Detect which cell encompasses the target text, then output its [X, Y] center coordinate. 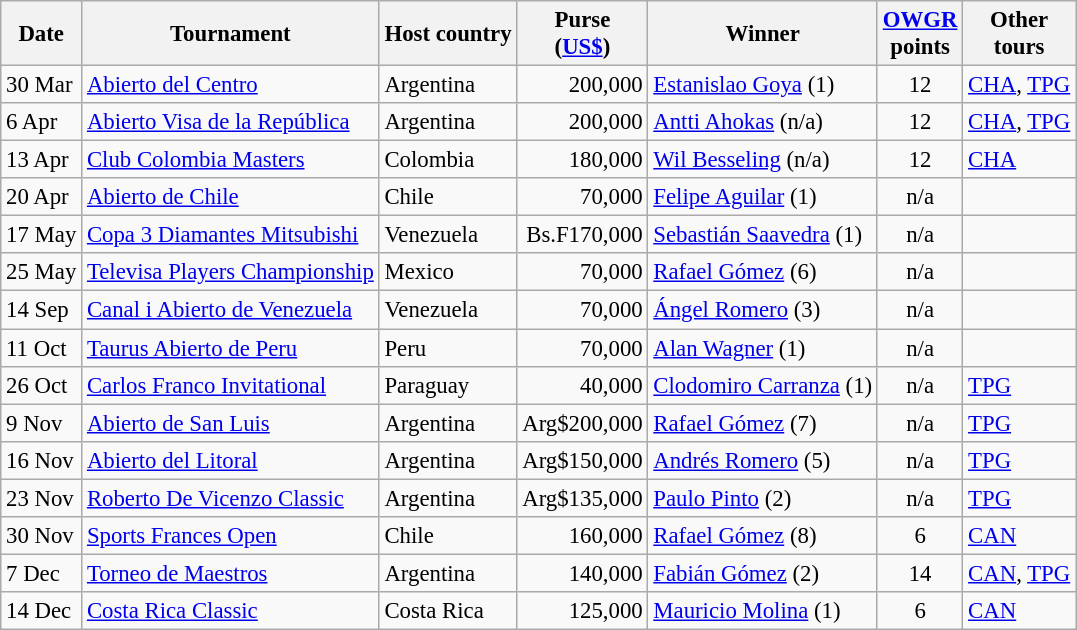
Sebastián Saavedra (1) [763, 235]
CAN, TPG [1020, 573]
Abierto del Litoral [231, 460]
7 Dec [42, 573]
Costa Rica Classic [231, 611]
Clodomiro Carranza (1) [763, 385]
30 Mar [42, 85]
Copa 3 Diamantes Mitsubishi [231, 235]
14 Sep [42, 310]
23 Nov [42, 498]
Rafael Gómez (6) [763, 273]
Club Colombia Masters [231, 160]
Peru [448, 348]
Andrés Romero (5) [763, 460]
14 Dec [42, 611]
Paulo Pinto (2) [763, 498]
Bs.F170,000 [582, 235]
Mauricio Molina (1) [763, 611]
Arg$150,000 [582, 460]
Arg$200,000 [582, 423]
Abierto de Chile [231, 197]
Paraguay [448, 385]
11 Oct [42, 348]
Colombia [448, 160]
Purse(US$) [582, 34]
Sports Frances Open [231, 536]
Fabián Gómez (2) [763, 573]
Abierto Visa de la República [231, 122]
Winner [763, 34]
180,000 [582, 160]
Tournament [231, 34]
26 Oct [42, 385]
Abierto del Centro [231, 85]
Wil Besseling (n/a) [763, 160]
Mexico [448, 273]
Roberto De Vicenzo Classic [231, 498]
Alan Wagner (1) [763, 348]
Date [42, 34]
Host country [448, 34]
160,000 [582, 536]
Arg$135,000 [582, 498]
9 Nov [42, 423]
25 May [42, 273]
Estanislao Goya (1) [763, 85]
Rafael Gómez (8) [763, 536]
Canal i Abierto de Venezuela [231, 310]
Ángel Romero (3) [763, 310]
125,000 [582, 611]
20 Apr [42, 197]
13 Apr [42, 160]
140,000 [582, 573]
OWGRpoints [920, 34]
Torneo de Maestros [231, 573]
17 May [42, 235]
Abierto de San Luis [231, 423]
6 Apr [42, 122]
Rafael Gómez (7) [763, 423]
Antti Ahokas (n/a) [763, 122]
Taurus Abierto de Peru [231, 348]
Carlos Franco Invitational [231, 385]
Costa Rica [448, 611]
30 Nov [42, 536]
Televisa Players Championship [231, 273]
Felipe Aguilar (1) [763, 197]
40,000 [582, 385]
CHA [1020, 160]
Othertours [1020, 34]
14 [920, 573]
16 Nov [42, 460]
